Search for the cell housing the specified text and yield its (x, y) center coordinate. 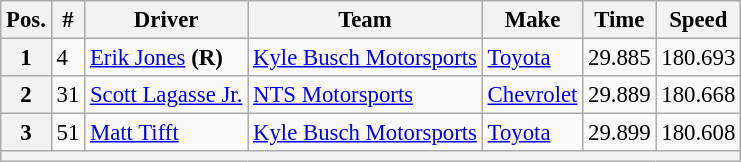
31 (68, 95)
4 (68, 58)
1 (26, 58)
Team (366, 20)
180.668 (698, 95)
180.693 (698, 58)
Driver (166, 20)
Chevrolet (532, 95)
Time (620, 20)
180.608 (698, 133)
# (68, 20)
2 (26, 95)
Speed (698, 20)
3 (26, 133)
NTS Motorsports (366, 95)
29.889 (620, 95)
51 (68, 133)
29.899 (620, 133)
Erik Jones (R) (166, 58)
29.885 (620, 58)
Scott Lagasse Jr. (166, 95)
Make (532, 20)
Matt Tifft (166, 133)
Pos. (26, 20)
